Pinpoint the cell where the given text exists, returning its [x, y] midpoint coordinate. 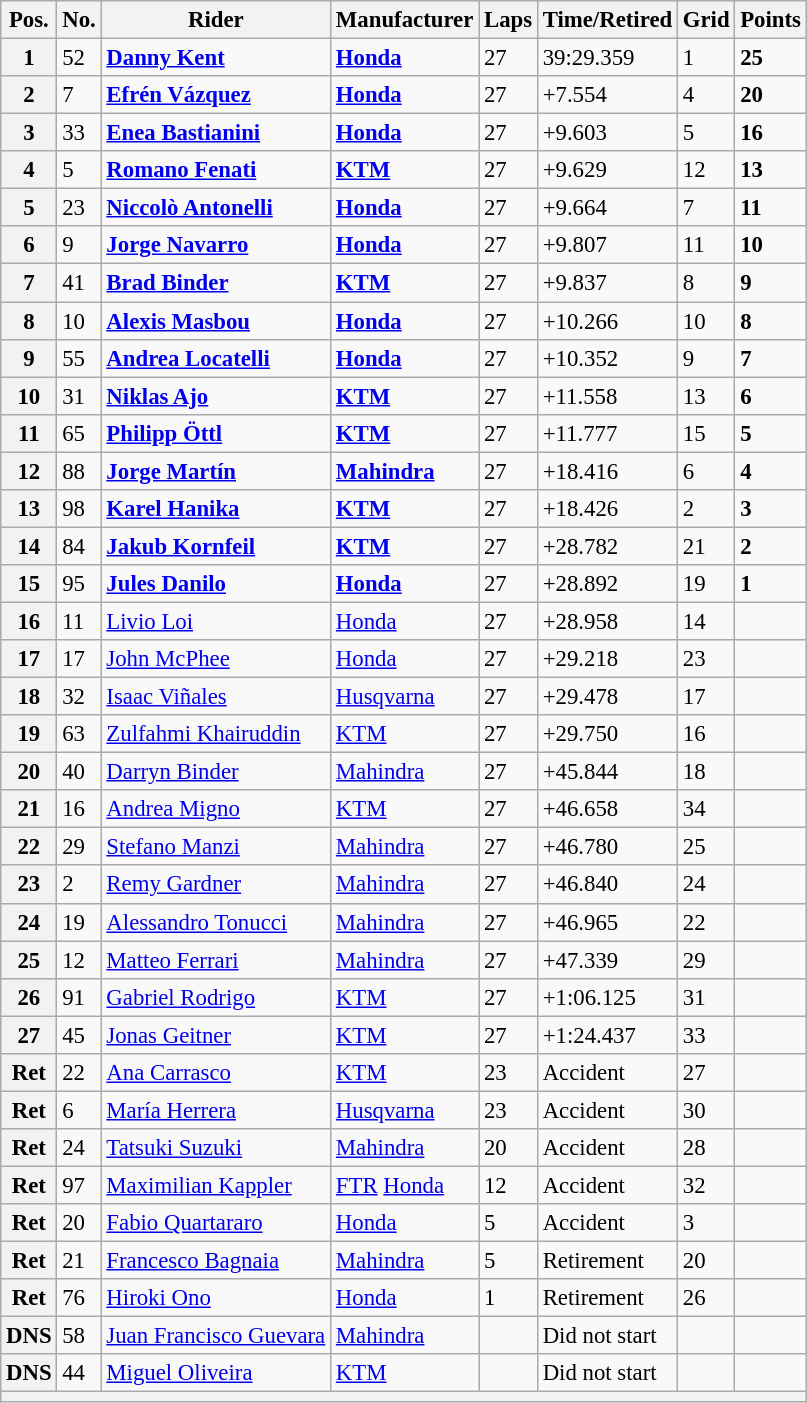
+28.958 [607, 621]
65 [79, 433]
+45.844 [607, 772]
+1:06.125 [607, 997]
91 [79, 997]
Jules Danilo [216, 584]
+9.837 [607, 283]
Stefano Manzi [216, 847]
Niklas Ajo [216, 396]
45 [79, 1035]
Niccolò Antonelli [216, 208]
97 [79, 1185]
Hiroki Ono [216, 1298]
88 [79, 471]
34 [706, 809]
+46.965 [607, 922]
Jakub Kornfeil [216, 546]
+1:24.437 [607, 1035]
+10.352 [607, 358]
Isaac Viñales [216, 697]
Juan Francisco Guevara [216, 1336]
Laps [508, 20]
98 [79, 509]
40 [79, 772]
63 [79, 734]
Livio Loi [216, 621]
Alexis Masbou [216, 321]
Enea Bastianini [216, 133]
Danny Kent [216, 58]
+47.339 [607, 960]
Rider [216, 20]
María Herrera [216, 1110]
Andrea Locatelli [216, 358]
+11.558 [607, 396]
FTR Honda [405, 1185]
+46.658 [607, 809]
Gabriel Rodrigo [216, 997]
Grid [706, 20]
+10.266 [607, 321]
52 [79, 58]
Darryn Binder [216, 772]
Francesco Bagnaia [216, 1261]
John McPhee [216, 659]
Time/Retired [607, 20]
44 [79, 1373]
Philipp Öttl [216, 433]
95 [79, 584]
Miguel Oliveira [216, 1373]
Ana Carrasco [216, 1073]
+46.780 [607, 847]
58 [79, 1336]
Karel Hanika [216, 509]
Jorge Navarro [216, 245]
Zulfahmi Khairuddin [216, 734]
39:29.359 [607, 58]
Points [770, 20]
30 [706, 1110]
Maximilian Kappler [216, 1185]
Matteo Ferrari [216, 960]
Fabio Quartararo [216, 1223]
+11.777 [607, 433]
+46.840 [607, 885]
+9.807 [607, 245]
No. [79, 20]
41 [79, 283]
Tatsuki Suzuki [216, 1148]
+28.892 [607, 584]
Brad Binder [216, 283]
Jorge Martín [216, 471]
Alessandro Tonucci [216, 922]
Romano Fenati [216, 170]
Pos. [29, 20]
+28.782 [607, 546]
84 [79, 546]
28 [706, 1148]
Jonas Geitner [216, 1035]
55 [79, 358]
+9.603 [607, 133]
Manufacturer [405, 20]
+18.416 [607, 471]
+9.664 [607, 208]
+7.554 [607, 95]
+29.750 [607, 734]
76 [79, 1298]
Efrén Vázquez [216, 95]
+18.426 [607, 509]
+9.629 [607, 170]
Remy Gardner [216, 885]
+29.218 [607, 659]
Andrea Migno [216, 809]
+29.478 [607, 697]
